Identify which cell holds the provided text, then report its [X, Y] central coordinate. 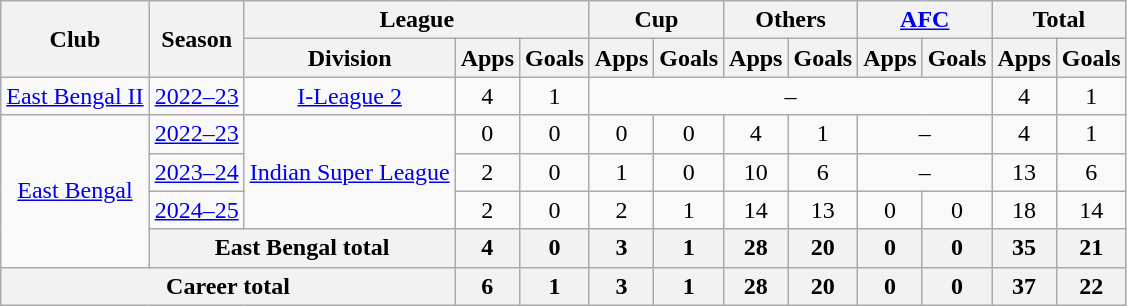
I-League 2 [350, 96]
22 [1091, 286]
East Bengal [75, 191]
Division [350, 58]
Cup [656, 20]
37 [1024, 286]
21 [1091, 248]
East Bengal total [302, 248]
Club [75, 39]
18 [1024, 210]
Indian Super League [350, 172]
League [416, 20]
2023–24 [196, 172]
AFC [925, 20]
35 [1024, 248]
Others [791, 20]
Total [1059, 20]
Season [196, 39]
10 [756, 172]
2024–25 [196, 210]
Career total [228, 286]
East Bengal II [75, 96]
